Return the [X, Y] coordinate for the center point of the cell that contains the specified text.  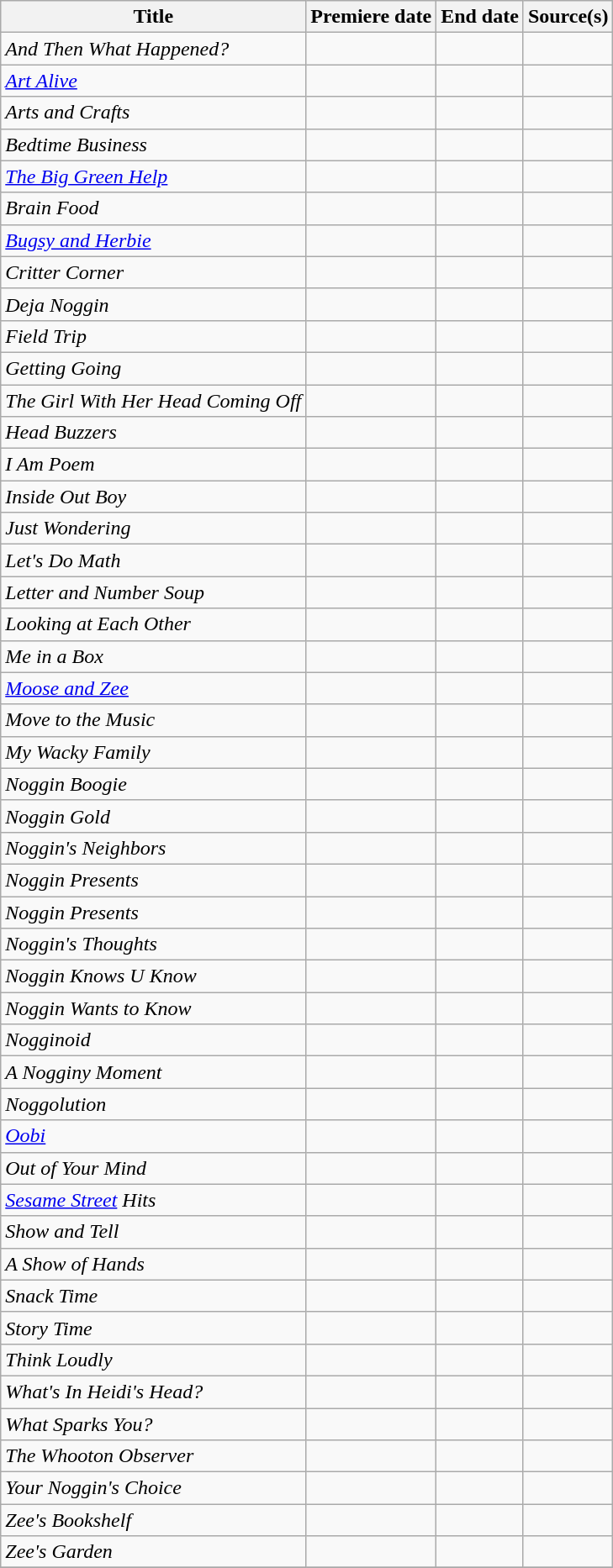
Zee's Garden [153, 1552]
Noggin Gold [153, 816]
Your Noggin's Choice [153, 1488]
Bedtime Business [153, 145]
Brain Food [153, 208]
Field Trip [153, 336]
Looking at Each Other [153, 624]
Letter and Number Soup [153, 592]
Moose and Zee [153, 688]
Head Buzzers [153, 433]
Nogginoid [153, 1040]
Deja Noggin [153, 304]
Let's Do Math [153, 560]
Noggin Knows U Know [153, 976]
Out of Your Mind [153, 1168]
Sesame Street Hits [153, 1200]
Move to the Music [153, 720]
The Big Green Help [153, 176]
The Whooton Observer [153, 1456]
Snack Time [153, 1296]
And Then What Happened? [153, 49]
Me in a Box [153, 656]
Oobi [153, 1136]
Think Loudly [153, 1360]
Bugsy and Herbie [153, 240]
Title [153, 17]
Noggin's Thoughts [153, 944]
Noggin Wants to Know [153, 1008]
The Girl With Her Head Coming Off [153, 401]
My Wacky Family [153, 752]
A Show of Hands [153, 1264]
What's In Heidi's Head? [153, 1392]
Source(s) [568, 17]
Critter Corner [153, 272]
Just Wondering [153, 529]
Premiere date [372, 17]
I Am Poem [153, 465]
What Sparks You? [153, 1424]
Arts and Crafts [153, 113]
Inside Out Boy [153, 497]
Zee's Bookshelf [153, 1520]
Noggolution [153, 1104]
A Nogginy Moment [153, 1072]
Getting Going [153, 368]
Noggin's Neighbors [153, 848]
End date [480, 17]
Story Time [153, 1328]
Noggin Boogie [153, 784]
Art Alive [153, 81]
Show and Tell [153, 1232]
